For the text-containing cell, return its midpoint in [x, y] coordinate format. 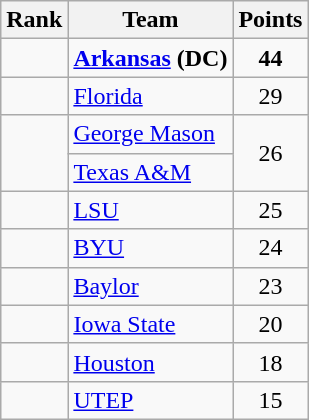
23 [270, 286]
24 [270, 248]
Florida [150, 96]
29 [270, 96]
George Mason [150, 134]
15 [270, 400]
Points [270, 20]
Rank [34, 20]
44 [270, 58]
LSU [150, 210]
26 [270, 153]
Texas A&M [150, 172]
Iowa State [150, 324]
UTEP [150, 400]
Houston [150, 362]
20 [270, 324]
Team [150, 20]
BYU [150, 248]
Baylor [150, 286]
Arkansas (DC) [150, 58]
18 [270, 362]
25 [270, 210]
